Return the (x, y) coordinate for the center point of the cell that contains the specified text.  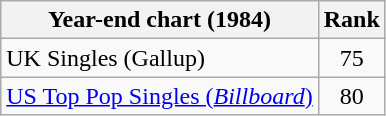
80 (352, 96)
US Top Pop Singles (Billboard) (160, 96)
75 (352, 58)
UK Singles (Gallup) (160, 58)
Year-end chart (1984) (160, 20)
Rank (352, 20)
